Return (x, y) of the center of cell containing provided text 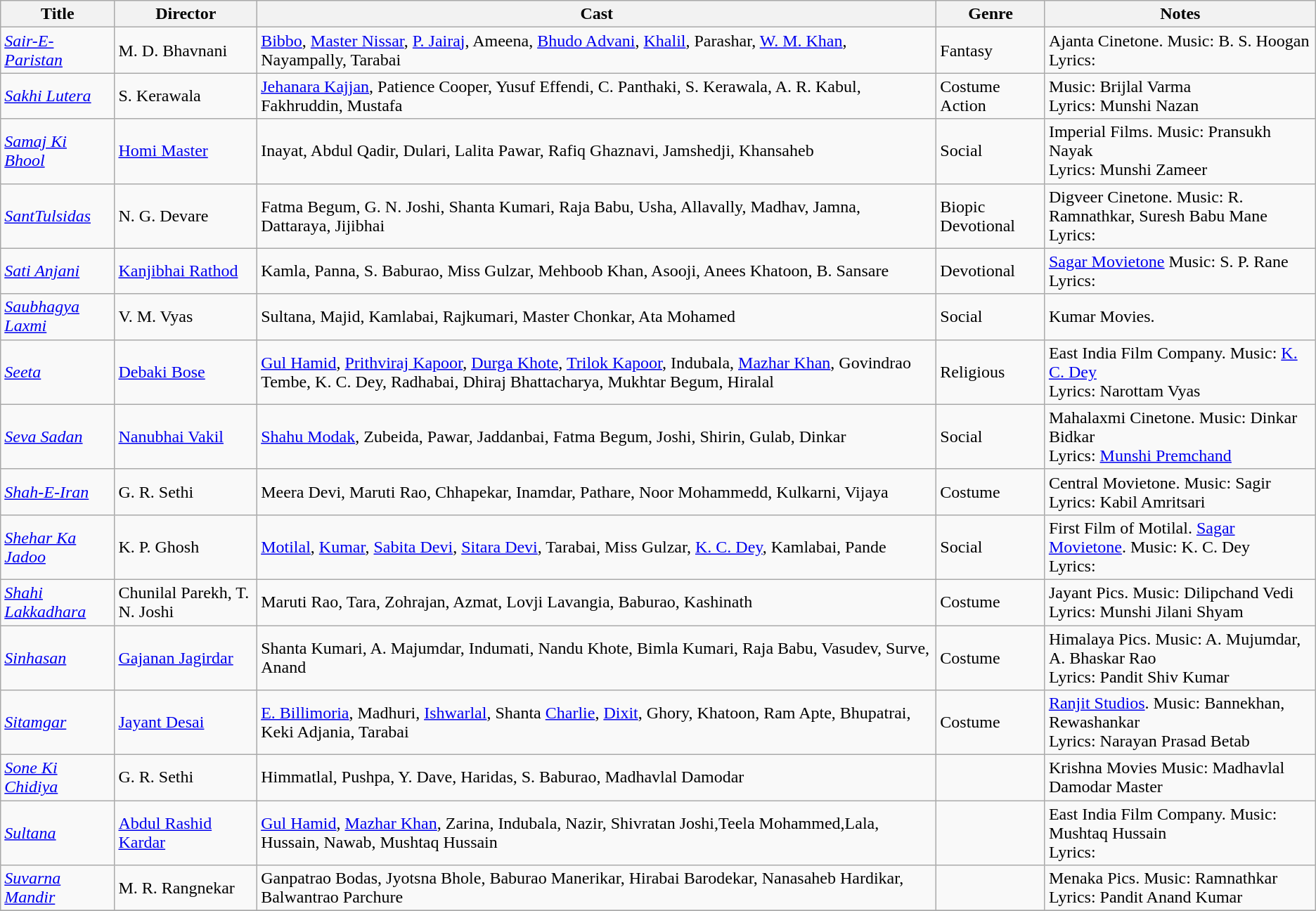
Ranjit Studios. Music: Bannekhan, RewashankarLyrics: Narayan Prasad Betab (1180, 723)
SantTulsidas (58, 216)
Suvarna Mandir (58, 889)
Homi Master (186, 151)
Religious (991, 372)
Sultana (58, 833)
Jehanara Kajjan, Patience Cooper, Yusuf Effendi, C. Panthaki, S. Kerawala, A. R. Kabul, Fakhruddin, Mustafa (597, 96)
East India Film Company. Music: K. C. DeyLyrics: Narottam Vyas (1180, 372)
Notes (1180, 14)
Ganpatrao Bodas, Jyotsna Bhole, Baburao Manerikar, Hirabai Barodekar, Nanasaheb Hardikar, Balwantrao Parchure (597, 889)
Seva Sadan (58, 437)
Debaki Bose (186, 372)
Chunilal Parekh, T. N. Joshi (186, 602)
Himalaya Pics. Music: A. Mujumdar, A. Bhaskar RaoLyrics: Pandit Shiv Kumar (1180, 658)
Sinhasan (58, 658)
Imperial Films. Music: Pransukh NayakLyrics: Munshi Zameer (1180, 151)
Shanta Kumari, A. Majumdar, Indumati, Nandu Khote, Bimla Kumari, Raja Babu, Vasudev, Surve, Anand (597, 658)
Krishna Movies Music: Madhavlal Damodar Master (1180, 777)
Samaj Ki Bhool (58, 151)
Costume Action (991, 96)
First Film of Motilal. Sagar Movietone. Music: K. C. DeyLyrics: (1180, 547)
Sati Anjani (58, 271)
Sakhi Lutera (58, 96)
Saubhagya Laxmi (58, 316)
Kamla, Panna, S. Baburao, Miss Gulzar, Mehboob Khan, Asooji, Anees Khatoon, B. Sansare (597, 271)
Nanubhai Vakil (186, 437)
Title (58, 14)
Meera Devi, Maruti Rao, Chhapekar, Inamdar, Pathare, Noor Mohammedd, Kulkarni, Vijaya (597, 492)
Himmatlal, Pushpa, Y. Dave, Haridas, S. Baburao, Madhavlal Damodar (597, 777)
Inayat, Abdul Qadir, Dulari, Lalita Pawar, Rafiq Ghaznavi, Jamshedji, Khansaheb (597, 151)
Genre (991, 14)
E. Billimoria, Madhuri, Ishwarlal, Shanta Charlie, Dixit, Ghory, Khatoon, Ram Apte, Bhupatrai, Keki Adjania, Tarabai (597, 723)
Jayant Pics. Music: Dilipchand VediLyrics: Munshi Jilani Shyam (1180, 602)
Sitamgar (58, 723)
Kumar Movies. (1180, 316)
Motilal, Kumar, Sabita Devi, Sitara Devi, Tarabai, Miss Gulzar, K. C. Dey, Kamlabai, Pande (597, 547)
Shahu Modak, Zubeida, Pawar, Jaddanbai, Fatma Begum, Joshi, Shirin, Gulab, Dinkar (597, 437)
N. G. Devare (186, 216)
V. M. Vyas (186, 316)
Shahi Lakkadhara (58, 602)
Sagar Movietone Music: S. P. RaneLyrics: (1180, 271)
M. D. Bhavnani (186, 51)
Fantasy (991, 51)
Abdul Rashid Kardar (186, 833)
Kanjibhai Rathod (186, 271)
Fatma Begum, G. N. Joshi, Shanta Kumari, Raja Babu, Usha, Allavally, Madhav, Jamna, Dattaraya, Jijibhai (597, 216)
Jayant Desai (186, 723)
Seeta (58, 372)
M. R. Rangnekar (186, 889)
Central Movietone. Music: SagirLyrics: Kabil Amritsari (1180, 492)
Shehar Ka Jadoo (58, 547)
Maruti Rao, Tara, Zohrajan, Azmat, Lovji Lavangia, Baburao, Kashinath (597, 602)
Gul Hamid, Mazhar Khan, Zarina, Indubala, Nazir, Shivratan Joshi,Teela Mohammed,Lala, Hussain, Nawab, Mushtaq Hussain (597, 833)
Devotional (991, 271)
Biopic Devotional (991, 216)
Menaka Pics. Music: RamnathkarLyrics: Pandit Anand Kumar (1180, 889)
K. P. Ghosh (186, 547)
Gajanan Jagirdar (186, 658)
S. Kerawala (186, 96)
Bibbo, Master Nissar, P. Jairaj, Ameena, Bhudo Advani, Khalil, Parashar, W. M. Khan, Nayampally, Tarabai (597, 51)
Digveer Cinetone. Music: R. Ramnathkar, Suresh Babu Mane Lyrics: (1180, 216)
Sair-E-Paristan (58, 51)
Shah-E-Iran (58, 492)
Ajanta Cinetone. Music: B. S. HooganLyrics: (1180, 51)
East India Film Company. Music: Mushtaq HussainLyrics: (1180, 833)
Director (186, 14)
Mahalaxmi Cinetone. Music: Dinkar BidkarLyrics: Munshi Premchand (1180, 437)
Music: Brijlal VarmaLyrics: Munshi Nazan (1180, 96)
Sone Ki Chidiya (58, 777)
Cast (597, 14)
Sultana, Majid, Kamlabai, Rajkumari, Master Chonkar, Ata Mohamed (597, 316)
